Pinpoint the cell where the given text exists, returning its (x, y) midpoint coordinate. 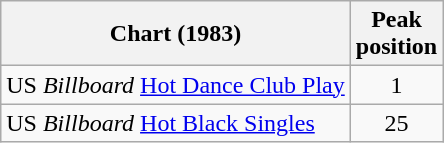
US Billboard Hot Black Singles (176, 123)
25 (396, 123)
US Billboard Hot Dance Club Play (176, 85)
1 (396, 85)
Chart (1983) (176, 34)
Peakposition (396, 34)
